Locate the cell with the specified text and output its (X, Y) center coordinate. 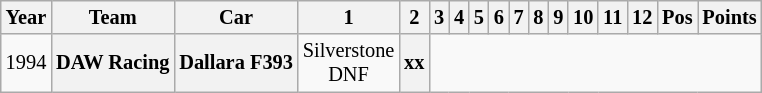
Car (236, 17)
12 (642, 17)
11 (612, 17)
Dallara F393 (236, 63)
5 (479, 17)
DAW Racing (112, 63)
10 (583, 17)
Team (112, 17)
xx (414, 63)
4 (459, 17)
Points (730, 17)
9 (558, 17)
7 (519, 17)
6 (499, 17)
Pos (677, 17)
1994 (26, 63)
8 (539, 17)
Year (26, 17)
3 (439, 17)
2 (414, 17)
1 (348, 17)
SilverstoneDNF (348, 63)
